Capture the cell that displays the provided text and extract its [x, y] central coordinate. 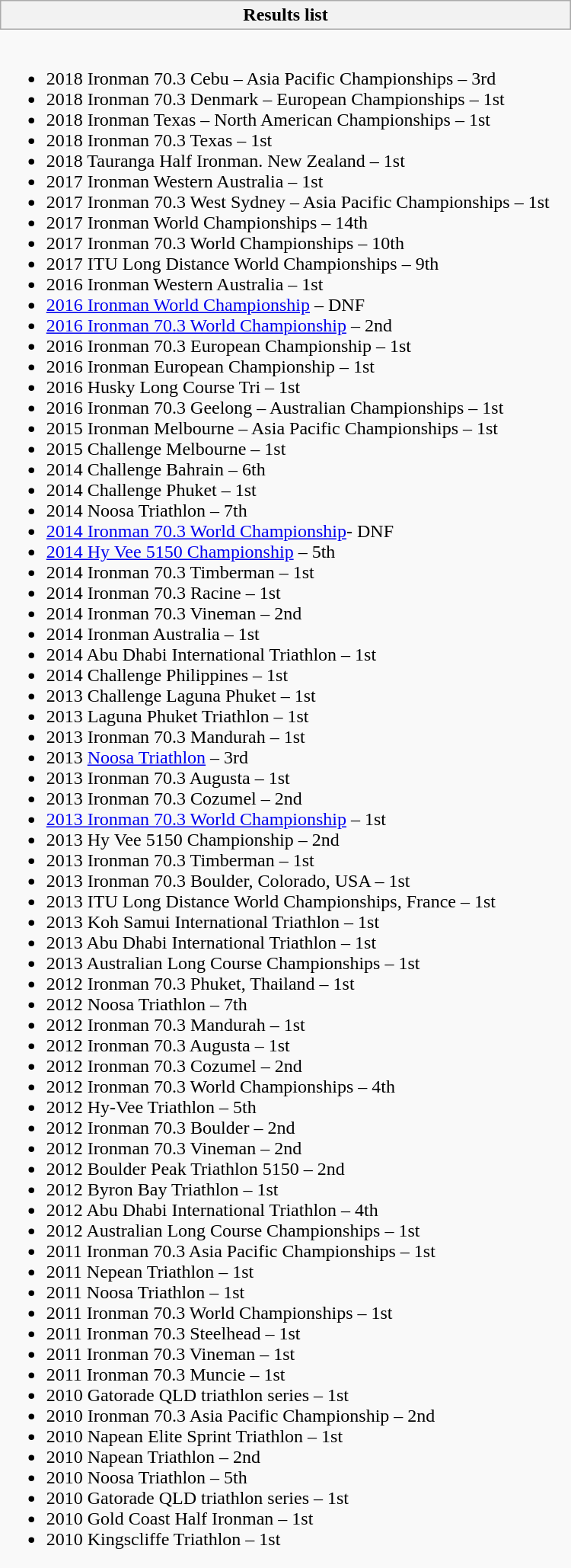
Results list [285, 15]
